Return [x, y] of the center of cell containing provided text 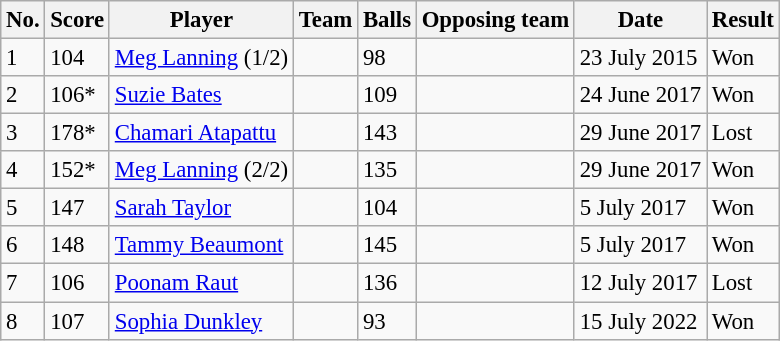
109 [388, 95]
145 [388, 245]
Team [325, 20]
Meg Lanning (1/2) [201, 58]
136 [388, 283]
Chamari Atapattu [201, 133]
Tammy Beaumont [201, 245]
5 [23, 208]
23 July 2015 [640, 58]
107 [78, 321]
2 [23, 95]
Date [640, 20]
106* [78, 95]
15 July 2022 [640, 321]
152* [78, 170]
8 [23, 321]
148 [78, 245]
98 [388, 58]
93 [388, 321]
Poonam Raut [201, 283]
4 [23, 170]
Result [742, 20]
Meg Lanning (2/2) [201, 170]
147 [78, 208]
1 [23, 58]
Opposing team [495, 20]
No. [23, 20]
24 June 2017 [640, 95]
135 [388, 170]
6 [23, 245]
Suzie Bates [201, 95]
Sophia Dunkley [201, 321]
178* [78, 133]
3 [23, 133]
143 [388, 133]
12 July 2017 [640, 283]
7 [23, 283]
Sarah Taylor [201, 208]
Score [78, 20]
Balls [388, 20]
Player [201, 20]
106 [78, 283]
